From the cell containing the given text, extract its center point as [x, y] coordinate. 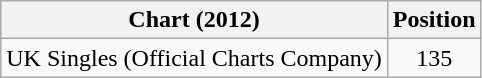
135 [434, 58]
Chart (2012) [194, 20]
UK Singles (Official Charts Company) [194, 58]
Position [434, 20]
